Return [X, Y] of the center of cell containing provided text 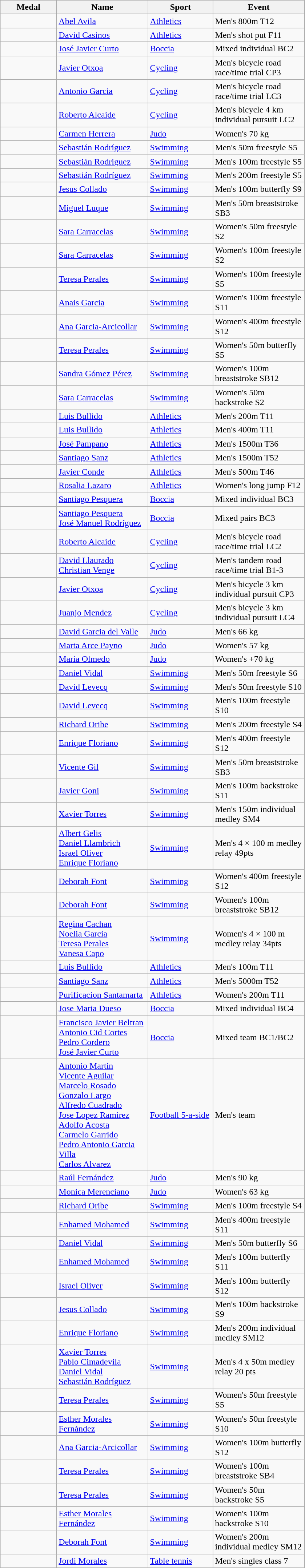
David Llaurado Christian Venge [103, 566]
Men's 500m T46 [259, 471]
Women's 100m backstroke S10 [259, 1518]
Xavier Torres Pablo Cimadevila Daniel Vidal Sebastián Rodríguez [103, 1366]
Men's 400m freestyle S12 [259, 743]
Women's 100m freestyle S11 [259, 303]
Men's bicycle 3 km individual pursuit LC4 [259, 613]
Football 5-a-side [180, 1115]
Medal [28, 7]
Regina Cachan Noelia Garcia Teresa Perales Vanesa Capo [103, 938]
Women's 100m breaststroke SB4 [259, 1471]
Men's 50m butterfly S6 [259, 1243]
José Pampano [103, 444]
Women's 50m freestyle S10 [259, 1424]
Santiago Pesquera José Manuel Rodríguez [103, 518]
Abel Avila [103, 21]
Vicente Gil [103, 767]
Women's 200m T11 [259, 995]
Monica Merenciano [103, 1192]
Women's 50m freestyle S5 [259, 1400]
Men's 100m T11 [259, 967]
Women's 100m freestyle S2 [259, 256]
Men's singles class 7 [259, 1561]
José Javier Curto [103, 49]
Carmen Herrera [103, 134]
Men's 100m backstroke S9 [259, 1310]
Mixed pairs BC3 [259, 518]
Men's bicycle 3 km individual pursuit CP3 [259, 589]
Men's 200m individual medley SM12 [259, 1333]
Men's 800m T12 [259, 21]
Purificacion Santamarta [103, 995]
Antonio Garcia [103, 91]
Marta Arce Payno [103, 645]
Women's +70 kg [259, 659]
Israel Oliver [103, 1286]
Men's 100m butterfly S12 [259, 1286]
Men's 50m freestyle S5 [259, 147]
Women's long jump F12 [259, 485]
Women's 4 × 100 m medley relay 34pts [259, 938]
David Casinos [103, 35]
Women's 100m butterfly S12 [259, 1447]
Women's 50m butterfly S5 [259, 350]
Mixed individual BC4 [259, 1009]
Women's 50m backstroke S5 [259, 1494]
Men's bicycle 4 km individual pursuit LC2 [259, 115]
Miguel Luque [103, 207]
Women's 57 kg [259, 645]
Men's 400m freestyle S11 [259, 1224]
Event [259, 7]
Mixed team BC1/BC2 [259, 1037]
Men's 400m T11 [259, 430]
Men's 1500m T52 [259, 458]
Francisco Javier Beltran Antonio Cid Cortes Pedro Cordero José Javier Curto [103, 1037]
Women's 50m backstroke S2 [259, 397]
Men's 90 kg [259, 1178]
Table tennis [180, 1561]
Sandra Gómez Pérez [103, 373]
Men's 100m butterfly S9 [259, 189]
Women's 70 kg [259, 134]
Men's 5000m T52 [259, 981]
Men's 100m backstroke S11 [259, 791]
Javier Goni [103, 791]
Men's 200m freestyle S5 [259, 175]
Women's 50m freestyle S2 [259, 231]
Maria Olmedo [103, 659]
David Garcia del Valle [103, 631]
Women's 200m individual medley SM12 [259, 1542]
Santiago Pesquera [103, 499]
Women's 100m freestyle S5 [259, 279]
Javier Conde [103, 471]
Men's 100m freestyle S4 [259, 1205]
Jordi Morales [103, 1561]
Men's bicycle road race/time trial LC2 [259, 542]
Men's team [259, 1115]
Men's tandem road race/time trial B1-3 [259, 566]
Men's 200m T11 [259, 416]
Men's 100m freestyle S10 [259, 705]
Mixed individual BC3 [259, 499]
Anais Garcia [103, 303]
Mixed individual BC2 [259, 49]
Men's 100m butterfly S11 [259, 1262]
Xavier Torres [103, 814]
Juanjo Mendez [103, 613]
Men's 50m freestyle S6 [259, 673]
Men's 50m freestyle S10 [259, 687]
Men's 100m freestyle S5 [259, 161]
Jose Maria Dueso [103, 1009]
Men's bicycle road race/time trial CP3 [259, 68]
Albert Gelis Daniel Llambrich Israel Oliver Enrique Floriano [103, 848]
Men's 4 × 100 m medley relay 49pts [259, 848]
Men's 66 kg [259, 631]
Men's shot put F11 [259, 35]
Name [103, 7]
Raúl Fernández [103, 1178]
Sport [180, 7]
Women's 63 kg [259, 1192]
Men's 4 x 50m medley relay 20 pts [259, 1366]
Men's 1500m T36 [259, 444]
Men's bicycle road race/time trial LC3 [259, 91]
Men's 200m freestyle S4 [259, 724]
Rosalia Lazaro [103, 485]
Men's 150m individual medley SM4 [259, 814]
